Provide the (x, y) coordinate of the cell's center where the given text is located.  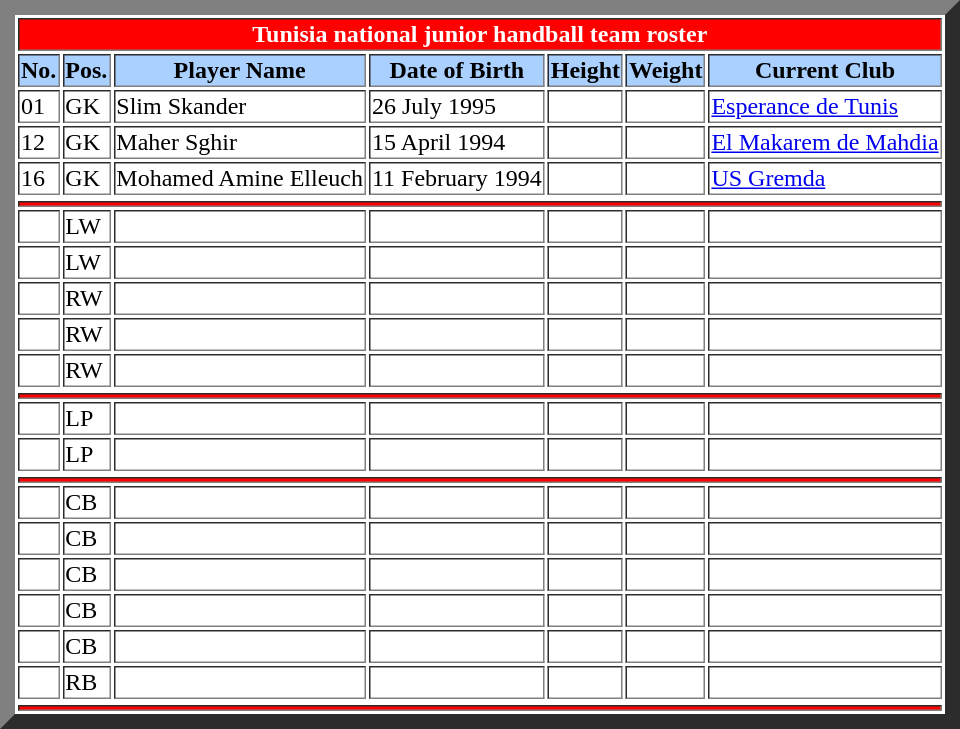
Maher Sghir (240, 142)
US Gremda (824, 178)
Mohamed Amine Elleuch (240, 178)
11 February 1994 (457, 178)
15 April 1994 (457, 142)
Current Club (824, 70)
No. (38, 70)
Tunisia national junior handball team roster (480, 34)
Weight (666, 70)
RB (86, 682)
El Makarem de Mahdia (824, 142)
16 (38, 178)
Slim Skander (240, 106)
Pos. (86, 70)
26 July 1995 (457, 106)
Esperance de Tunis (824, 106)
Date of Birth (457, 70)
12 (38, 142)
01 (38, 106)
Height (586, 70)
Player Name (240, 70)
